Return (x, y) of the center of cell containing provided text 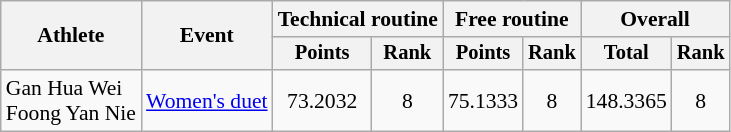
73.2032 (322, 100)
Technical routine (358, 19)
Free routine (512, 19)
Overall (656, 19)
75.1333 (483, 100)
Athlete (71, 36)
Gan Hua WeiFoong Yan Nie (71, 100)
Total (626, 54)
Women's duet (207, 100)
148.3365 (626, 100)
Event (207, 36)
